Extract the (x, y) coordinate from the center of the cell holding the provided text.  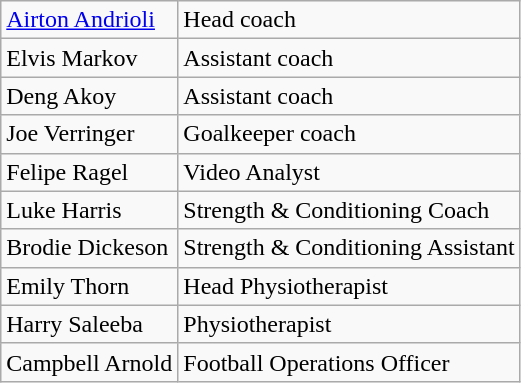
Harry Saleeba (90, 324)
Strength & Conditioning Assistant (349, 248)
Campbell Arnold (90, 362)
Brodie Dickeson (90, 248)
Elvis Markov (90, 58)
Felipe Ragel (90, 172)
Head coach (349, 20)
Strength & Conditioning Coach (349, 210)
Goalkeeper coach (349, 134)
Deng Akoy (90, 96)
Football Operations Officer (349, 362)
Video Analyst (349, 172)
Airton Andrioli (90, 20)
Head Physiotherapist (349, 286)
Physiotherapist (349, 324)
Luke Harris (90, 210)
Joe Verringer (90, 134)
Emily Thorn (90, 286)
